Return the (x, y) coordinate for the center point of the cell that contains the specified text.  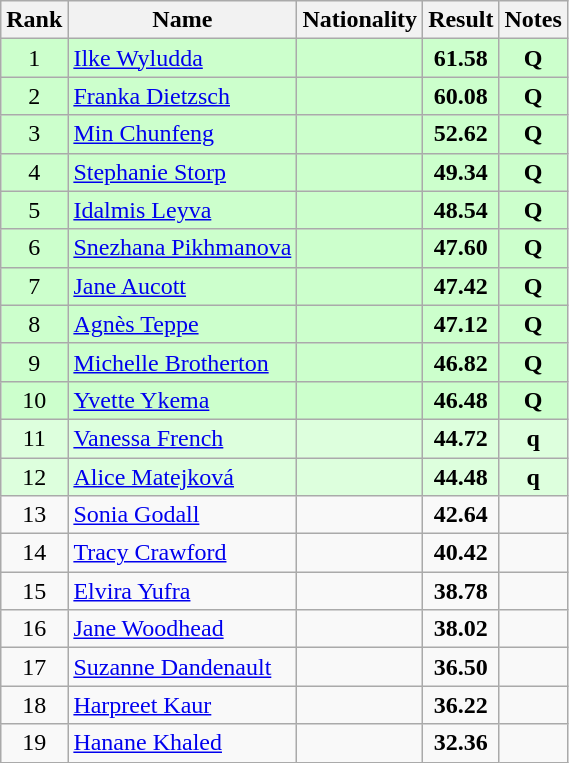
42.64 (461, 515)
Jane Woodhead (182, 629)
15 (34, 591)
18 (34, 705)
2 (34, 96)
47.42 (461, 286)
Stephanie Storp (182, 172)
Harpreet Kaur (182, 705)
40.42 (461, 553)
Name (182, 20)
Ilke Wyludda (182, 58)
60.08 (461, 96)
Agnès Teppe (182, 324)
61.58 (461, 58)
5 (34, 210)
16 (34, 629)
13 (34, 515)
Suzanne Dandenault (182, 667)
46.82 (461, 362)
32.36 (461, 743)
Alice Matejková (182, 477)
52.62 (461, 134)
14 (34, 553)
Idalmis Leyva (182, 210)
7 (34, 286)
48.54 (461, 210)
Michelle Brotherton (182, 362)
38.02 (461, 629)
Result (461, 20)
Sonia Godall (182, 515)
36.22 (461, 705)
Franka Dietzsch (182, 96)
Notes (533, 20)
9 (34, 362)
17 (34, 667)
Hanane Khaled (182, 743)
46.48 (461, 400)
49.34 (461, 172)
44.72 (461, 438)
Jane Aucott (182, 286)
36.50 (461, 667)
Vanessa French (182, 438)
Elvira Yufra (182, 591)
8 (34, 324)
Snezhana Pikhmanova (182, 248)
38.78 (461, 591)
1 (34, 58)
6 (34, 248)
47.60 (461, 248)
Min Chunfeng (182, 134)
Yvette Ykema (182, 400)
4 (34, 172)
Nationality (360, 20)
10 (34, 400)
11 (34, 438)
Tracy Crawford (182, 553)
3 (34, 134)
47.12 (461, 324)
19 (34, 743)
44.48 (461, 477)
Rank (34, 20)
12 (34, 477)
